Search for the cell housing the specified text and yield its [x, y] center coordinate. 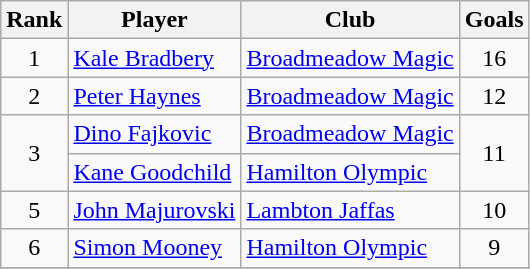
Dino Fajkovic [154, 134]
16 [494, 58]
Lambton Jaffas [350, 210]
6 [34, 248]
John Majurovski [154, 210]
9 [494, 248]
Player [154, 20]
2 [34, 96]
Goals [494, 20]
Club [350, 20]
1 [34, 58]
5 [34, 210]
3 [34, 153]
Kane Goodchild [154, 172]
Simon Mooney [154, 248]
Kale Bradbery [154, 58]
10 [494, 210]
12 [494, 96]
Rank [34, 20]
11 [494, 153]
Peter Haynes [154, 96]
